Return (x, y) of the center of cell containing provided text 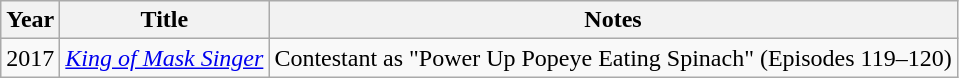
Year (30, 20)
2017 (30, 58)
King of Mask Singer (164, 58)
Notes (613, 20)
Contestant as "Power Up Popeye Eating Spinach" (Episodes 119–120) (613, 58)
Title (164, 20)
